Return [X, Y] of the center of cell containing provided text 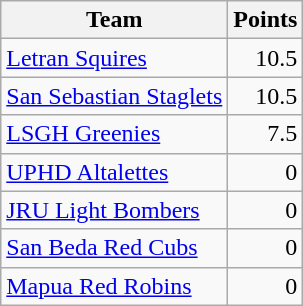
Points [266, 20]
San Sebastian Staglets [114, 96]
UPHD Altalettes [114, 172]
Letran Squires [114, 58]
LSGH Greenies [114, 134]
San Beda Red Cubs [114, 248]
JRU Light Bombers [114, 210]
Mapua Red Robins [114, 286]
Team [114, 20]
7.5 [266, 134]
